For the text-containing cell, return its midpoint in [x, y] coordinate format. 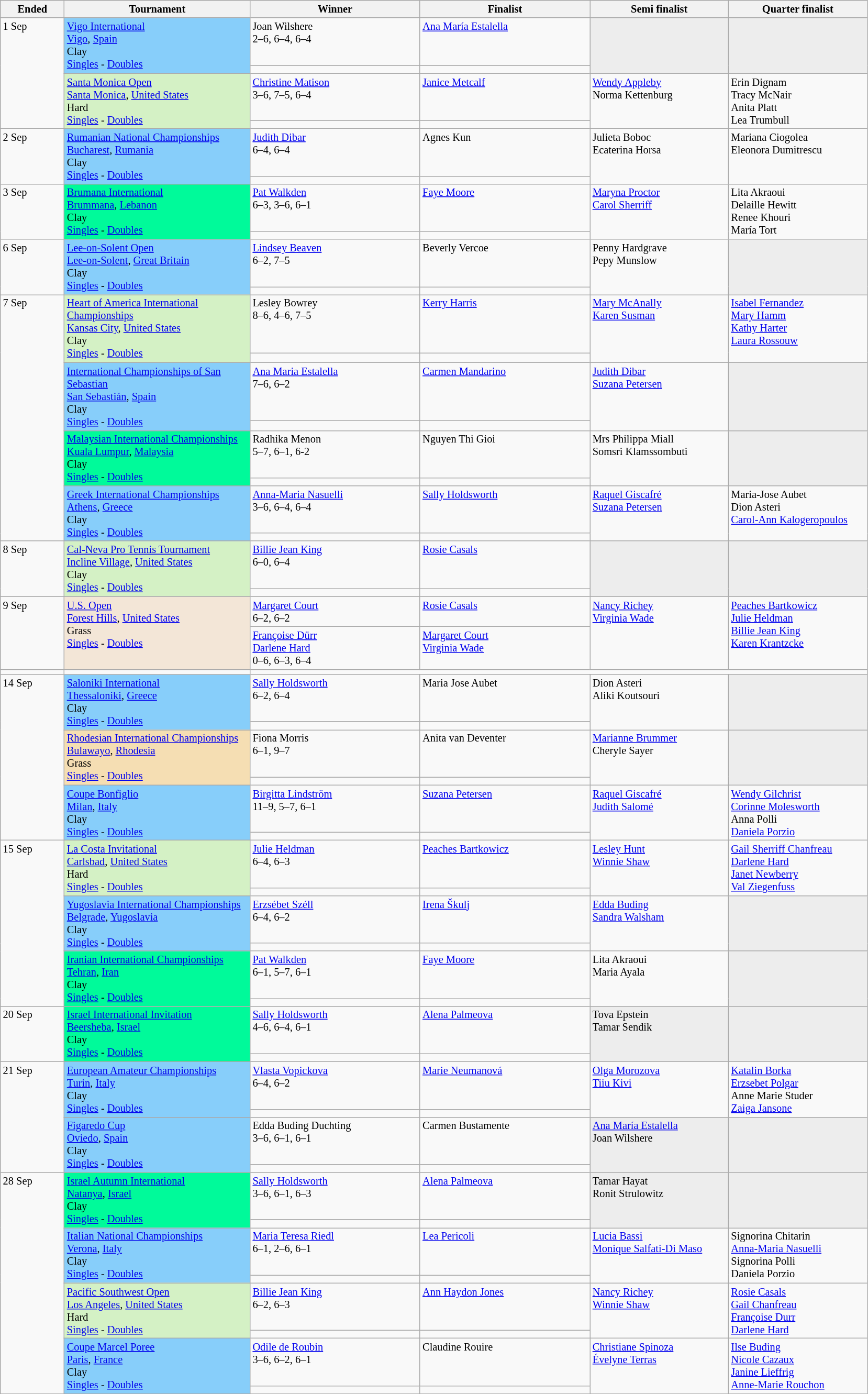
Penny Hardgrave Pepy Munslow [660, 267]
Joan Wilshere2–6, 6–4, 6–4 [335, 41]
9 Sep [32, 633]
Mary McAnally Karen Susman [660, 328]
Anita van Deventer [505, 753]
Maria Jose Aubet [505, 698]
Katalin Borka Erzsebet Polgar Anne Marie Studer Zaiga Jansone [798, 1089]
Lea Pericoli [505, 1251]
20 Sep [32, 1034]
Christine Matison3–6, 7–5, 6–4 [335, 97]
Lesley Hunt Winnie Shaw [660, 868]
Sally Holdsworth4–6, 6–4, 6–1 [335, 1030]
Lucia Bassi Monique Salfati-Di Maso [660, 1255]
14 Sep [32, 757]
Marie Neumanová [505, 1085]
Greek International ChampionshipsAthens, GreeceClaySingles - Doubles [157, 513]
Tamar Hayat Ronit Strulowitz [660, 1200]
Claudine Rouire [505, 1362]
Cal-Neva Pro Tennis TournamentIncline Village, United StatesClaySingles - Doubles [157, 569]
Finalist [505, 9]
Italian National ChampionshipsVerona, ItalyClaySingles - Doubles [157, 1255]
Françoise Dürr Darlene Hard 0–6, 6–3, 6–4 [335, 648]
Israel Autumn InternationalNatanya, IsraelClaySingles - Doubles [157, 1200]
Maria-Jose Aubet Dion Asteri Carol-Ann Kalogeropoulos [798, 513]
Israel International InvitationBeersheba, IsraelClaySingles - Doubles [157, 1034]
Olga Morozova Tiiu Kivi [660, 1089]
3 Sep [32, 212]
Figaredo CupOviedo, SpainClaySingles - Doubles [157, 1145]
Peaches Bartkowicz [505, 864]
Judith Dibar Suzana Petersen [660, 396]
Sally Holdsworth3–6, 6–1, 6–3 [335, 1196]
Ana Maria Estalella7–6, 6–2 [335, 392]
U.S. Open Forest Hills, United StatesGrassSingles - Doubles [157, 633]
Malaysian International ChampionshipsKuala Lumpur, MalaysiaClaySingles - Doubles [157, 458]
Maria Teresa Riedl6–1, 2–6, 6–1 [335, 1251]
Coupe Marcel PoreeParis, FranceClaySingles - Doubles [157, 1366]
Isabel Fernandez Mary Hamm Kathy Harter Laura Rossouw [798, 328]
Margaret Court6–2, 6–2 [335, 612]
Semi finalist [660, 9]
Edda Buding Duchting3–6, 6–1, 6–1 [335, 1141]
Yugoslavia International ChampionshipsBelgrade, YugoslaviaClaySingles - Doubles [157, 923]
Odile de Roubin3–6, 6–2, 6–1 [335, 1362]
Lee-on-Solent OpenLee-on-Solent, Great BritainClaySingles - Doubles [157, 267]
Ana María Estalella Joan Wilshere [660, 1145]
Tournament [157, 9]
15 Sep [32, 923]
Rosie Casals Gail Chanfreau Françoise Durr Darlene Hard [798, 1311]
Quarter finalist [798, 9]
International Championships of San SebastianSan Sebastián, SpainClaySingles - Doubles [157, 396]
Nancy Richey Virginia Wade [660, 633]
Mrs Philippa Miall Somsri Klamssombuti [660, 458]
Margaret Court Virginia Wade [505, 648]
Tova Epstein Tamar Sendik [660, 1034]
Rumanian National ChampionshipsBucharest, RumaniaClaySingles - Doubles [157, 156]
Signorina Chitarin Anna-Maria Nasuelli Signorina Polli Daniela Porzio [798, 1255]
Julieta Boboc Ecaterina Horsa [660, 156]
1 Sep [32, 73]
Mariana Ciogolea Eleonora Dumitrescu [798, 156]
Agnes Kun [505, 152]
Vlasta Vopickova 6–4, 6–2 [335, 1085]
Pacific Southwest OpenLos Angeles, United StatesHardSingles - Doubles [157, 1311]
Edda Buding Sandra Walsham [660, 923]
Kerry Harris [505, 324]
Erzsébet Széll 6–4, 6–2 [335, 919]
Julie Heldman6–4, 6–3 [335, 864]
Janice Metcalf [505, 97]
Birgitta Lindström11–9, 5–7, 6–1 [335, 809]
Carmen Mandarino [505, 392]
Billie Jean King6–0, 6–4 [335, 565]
Carmen Bustamente [505, 1141]
Suzana Petersen [505, 809]
Fiona Morris 6–1, 9–7 [335, 753]
Lesley Bowrey8–6, 4–6, 7–5 [335, 324]
Iranian International Championships Tehran, IranClaySingles - Doubles [157, 979]
Judith Dibar6–4, 6–4 [335, 152]
Winner [335, 9]
Saloniki InternationalThessaloniki, GreeceClaySingles - Doubles [157, 702]
Ilse Buding Nicole Cazaux Janine Lieffrig Anne-Marie Rouchon [798, 1366]
Marianne Brummer Cheryle Sayer [660, 757]
Peaches Bartkowicz Julie Heldman Billie Jean King Karen Krantzcke [798, 633]
8 Sep [32, 569]
Sally Holdsworth6–2, 6–4 [335, 698]
La Costa InvitationalCarlsbad, United StatesHardSingles - Doubles [157, 868]
Nancy Richey Winnie Shaw [660, 1311]
Gail Sherriff Chanfreau Darlene Hard Janet Newberry Val Ziegenfuss [798, 868]
Anna-Maria Nasuelli3–6, 6–4, 6–4 [335, 509]
Pat Walkden6–3, 3–6, 6–1 [335, 207]
Dion Asteri Aliki Koutsouri [660, 702]
Ended [32, 9]
Lindsey Beaven6–2, 7–5 [335, 263]
Billie Jean King6–2, 6–3 [335, 1307]
Brumana International Brummana, LebanonClaySingles - Doubles [157, 212]
Erin Dignam Tracy McNair Anita Platt Lea Trumbull [798, 101]
2 Sep [32, 156]
Maryna Proctor Carol Sherriff [660, 212]
7 Sep [32, 418]
Santa Monica OpenSanta Monica, United StatesHardSingles - Doubles [157, 101]
Rhodesian International Championships Bulawayo, RhodesiaGrassSingles - Doubles [157, 757]
Radhika Menon5–7, 6–1, 6-2 [335, 454]
28 Sep [32, 1283]
Coupe BonfiglioMilan, ItalyClaySingles - Doubles [157, 813]
Beverly Vercoe [505, 263]
Christiane Spinoza Évelyne Terras [660, 1366]
Wendy Gilchrist Corinne Molesworth Anna Polli Daniela Porzio [798, 813]
Ann Haydon Jones [505, 1307]
Lita Akraoui Delaille Hewitt Renee Khouri María Tort [798, 212]
Raquel Giscafré Suzana Petersen [660, 513]
Raquel Giscafré Judith Salomé [660, 813]
Wendy Appleby Norma Kettenburg [660, 101]
Irena Škulj [505, 919]
Sally Holdsworth [505, 509]
Heart of America International ChampionshipsKansas City, United StatesClaySingles - Doubles [157, 328]
European Amateur ChampionshipsTurin, ItalyClaySingles - Doubles [157, 1089]
Pat Walkden6–1, 5–7, 6–1 [335, 975]
6 Sep [32, 267]
Lita Akraoui Maria Ayala [660, 979]
Vigo InternationalVigo, SpainClaySingles - Doubles [157, 46]
Ana María Estalella [505, 41]
21 Sep [32, 1116]
Nguyen Thi Gioi [505, 454]
